Find where the given text appears and provide that cell's center as (X, Y) coordinate. 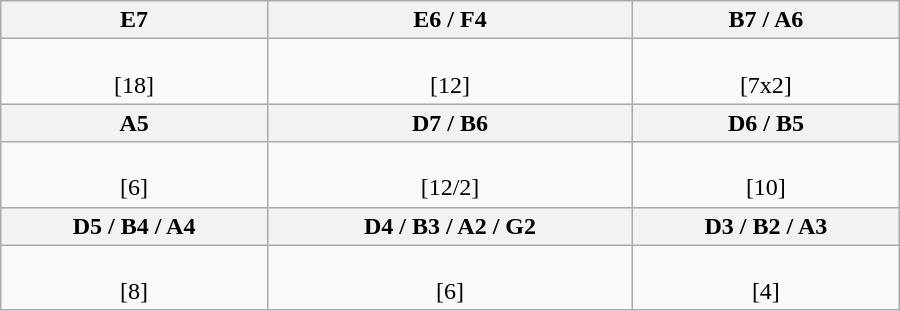
A5 (134, 123)
B7 / A6 (766, 20)
D3 / B2 / A3 (766, 226)
[4] (766, 278)
[12] (450, 72)
[12/2] (450, 174)
[10] (766, 174)
D7 / B6 (450, 123)
[8] (134, 278)
[18] (134, 72)
E6 / F4 (450, 20)
[7x2] (766, 72)
D4 / B3 / A2 / G2 (450, 226)
D6 / B5 (766, 123)
E7 (134, 20)
D5 / B4 / A4 (134, 226)
